Pinpoint the cell where the given text exists, returning its [x, y] midpoint coordinate. 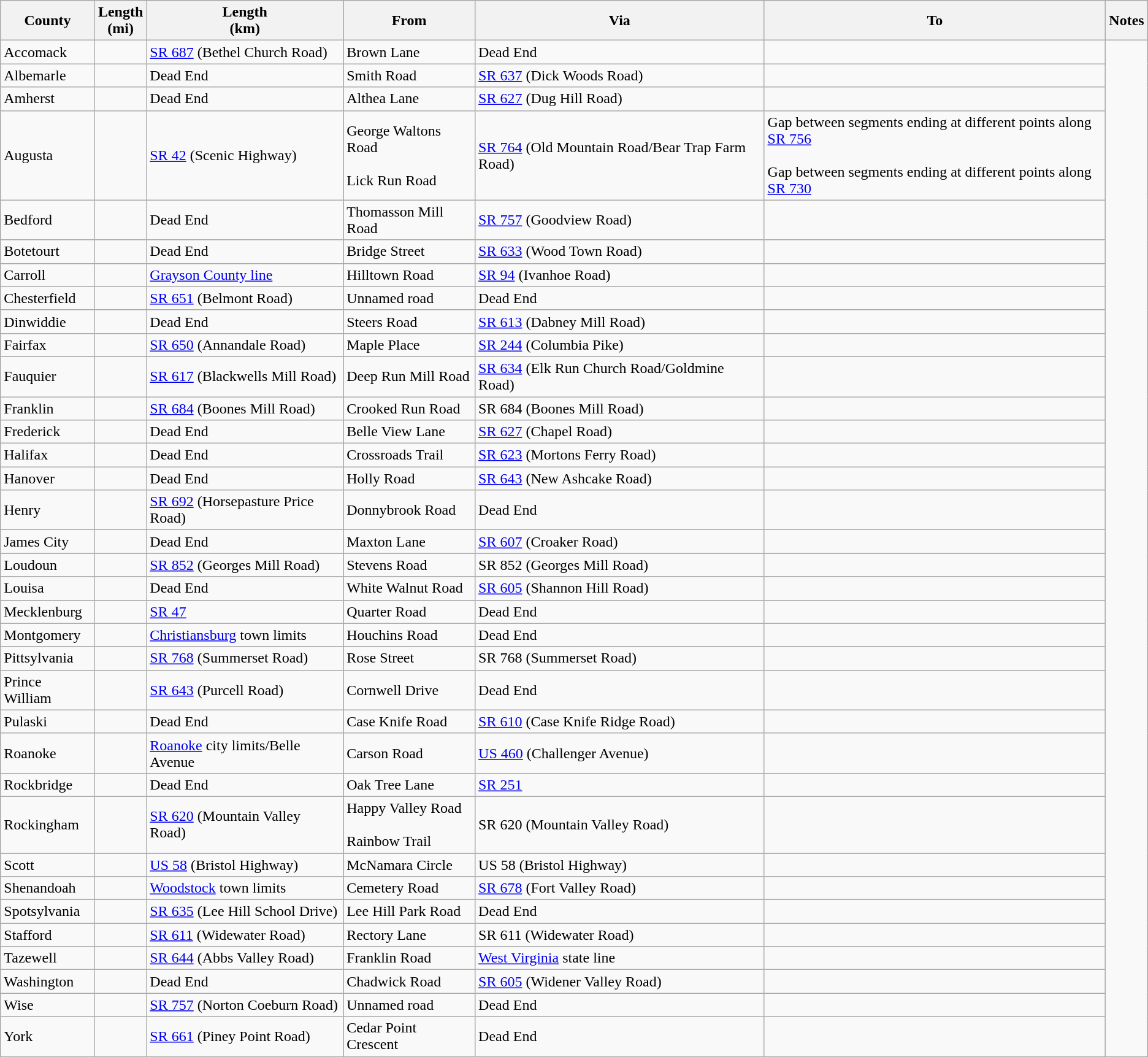
SR 607 (Croaker Road) [619, 542]
Botetourt [48, 252]
Spotsylvania [48, 912]
Fairfax [48, 345]
Rose Street [410, 658]
Houchins Road [410, 635]
Chadwick Road [410, 982]
Cornwell Drive [410, 690]
Christiansburg town limits [245, 635]
Happy Valley RoadRainbow Trail [410, 824]
Fauquier [48, 377]
Chesterfield [48, 298]
Loudoun [48, 565]
SR 42 (Scenic Highway) [245, 155]
Althea Lane [410, 99]
SR 764 (Old Mountain Road/Bear Trap Farm Road) [619, 155]
Rectory Lane [410, 935]
Case Knife Road [410, 721]
Donnybrook Road [410, 510]
Bedford [48, 220]
Smith Road [410, 75]
SR 613 (Dabney Mill Road) [619, 321]
Amherst [48, 99]
SR 627 (Chapel Road) [619, 432]
Wise [48, 1005]
SR 643 (New Ashcake Road) [619, 479]
Halifax [48, 455]
US 460 (Challenger Avenue) [619, 753]
SR 605 (Widener Valley Road) [619, 982]
Crossroads Trail [410, 455]
Bridge Street [410, 252]
SR 94 (Ivanhoe Road) [619, 275]
Tazewell [48, 958]
Maxton Lane [410, 542]
To [935, 21]
Grayson County line [245, 275]
SR 650 (Annandale Road) [245, 345]
Albemarle [48, 75]
SR 605 (Shannon Hill Road) [619, 588]
Mecklenburg [48, 612]
Length(mi) [120, 21]
SR 692 (Horsepasture Price Road) [245, 510]
Franklin Road [410, 958]
SR 617 (Blackwells Mill Road) [245, 377]
SR 637 (Dick Woods Road) [619, 75]
Rockbridge [48, 785]
James City [48, 542]
SR 244 (Columbia Pike) [619, 345]
Cedar Point Crescent [410, 1037]
Brown Lane [410, 52]
Pulaski [48, 721]
Rockingham [48, 824]
Accomack [48, 52]
York [48, 1037]
SR 47 [245, 612]
Roanoke city limits/Belle Avenue [245, 753]
SR 757 (Norton Coeburn Road) [245, 1005]
Montgomery [48, 635]
Gap between segments ending at different points along SR 756Gap between segments ending at different points along SR 730 [935, 155]
SR 644 (Abbs Valley Road) [245, 958]
Hilltown Road [410, 275]
Stevens Road [410, 565]
Prince William [48, 690]
SR 623 (Mortons Ferry Road) [619, 455]
SR 757 (Goodview Road) [619, 220]
Frederick [48, 432]
Stafford [48, 935]
SR 251 [619, 785]
SR 627 (Dug Hill Road) [619, 99]
Holly Road [410, 479]
Lee Hill Park Road [410, 912]
SR 635 (Lee Hill School Drive) [245, 912]
Deep Run Mill Road [410, 377]
George Waltons RoadLick Run Road [410, 155]
SR 643 (Purcell Road) [245, 690]
Quarter Road [410, 612]
Dinwiddie [48, 321]
Steers Road [410, 321]
Crooked Run Road [410, 408]
Roanoke [48, 753]
SR 633 (Wood Town Road) [619, 252]
Carson Road [410, 753]
Scott [48, 864]
SR 610 (Case Knife Ridge Road) [619, 721]
Washington [48, 982]
SR 634 (Elk Run Church Road/Goldmine Road) [619, 377]
Notes [1127, 21]
Hanover [48, 479]
Carroll [48, 275]
Maple Place [410, 345]
Woodstock town limits [245, 888]
SR 651 (Belmont Road) [245, 298]
Franklin [48, 408]
Augusta [48, 155]
Louisa [48, 588]
McNamara Circle [410, 864]
SR 687 (Bethel Church Road) [245, 52]
SR 678 (Fort Valley Road) [619, 888]
Cemetery Road [410, 888]
White Walnut Road [410, 588]
Via [619, 21]
West Virginia state line [619, 958]
Thomasson Mill Road [410, 220]
Oak Tree Lane [410, 785]
Pittsylvania [48, 658]
Length(km) [245, 21]
Belle View Lane [410, 432]
Henry [48, 510]
Shenandoah [48, 888]
From [410, 21]
County [48, 21]
SR 661 (Piney Point Road) [245, 1037]
